Provide the [x, y] coordinate of the cell's center where the given text is located.  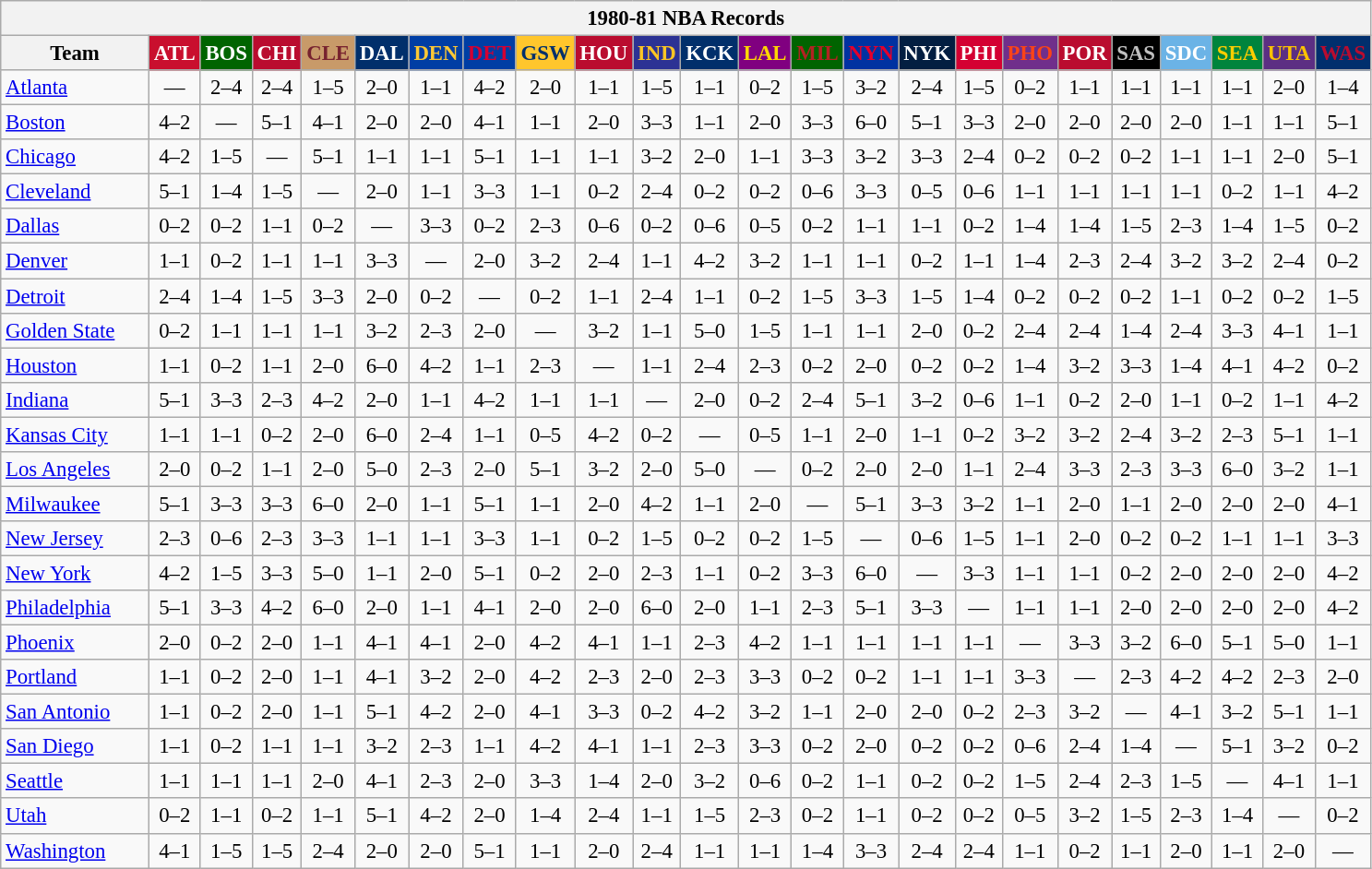
NYK [926, 54]
SAS [1136, 54]
Kansas City [76, 434]
WAS [1342, 54]
Team [76, 54]
KCK [710, 54]
San Antonio [76, 712]
Detroit [76, 296]
Seattle [76, 781]
NYN [871, 54]
POR [1085, 54]
Atlanta [76, 88]
DEN [435, 54]
DET [489, 54]
Milwaukee [76, 504]
SEA [1238, 54]
Golden State [76, 330]
CLE [328, 54]
Denver [76, 261]
New York [76, 573]
SDC [1186, 54]
LAL [764, 54]
HOU [603, 54]
1980-81 NBA Records [686, 18]
PHI [978, 54]
ATL [174, 54]
San Diego [76, 746]
Los Angeles [76, 470]
Dallas [76, 226]
Utah [76, 816]
Indiana [76, 399]
Washington [76, 851]
Philadelphia [76, 608]
Boston [76, 123]
Portland [76, 677]
IND [657, 54]
UTA [1288, 54]
PHO [1030, 54]
BOS [226, 54]
New Jersey [76, 539]
Phoenix [76, 643]
Cleveland [76, 192]
CHI [277, 54]
Houston [76, 365]
DAL [382, 54]
GSW [545, 54]
Chicago [76, 157]
MIL [817, 54]
